Detect which cell encompasses the target text, then output its [X, Y] center coordinate. 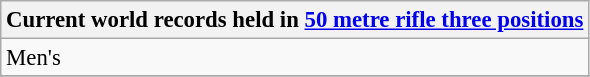
Men's [295, 58]
Current world records held in 50 metre rifle three positions [295, 20]
